Search for the cell housing the specified text and yield its (X, Y) center coordinate. 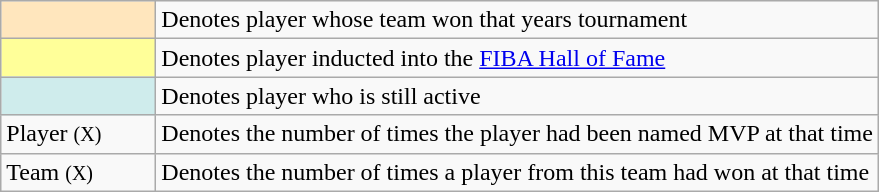
Player (X) (78, 134)
Denotes the number of times the player had been named MVP at that time (518, 134)
Denotes player whose team won that years tournament (518, 20)
Denotes player who is still active (518, 96)
Team (X) (78, 172)
Denotes player inducted into the FIBA Hall of Fame (518, 58)
Denotes the number of times a player from this team had won at that time (518, 172)
